Locate the cell with the specified text and output its (X, Y) center coordinate. 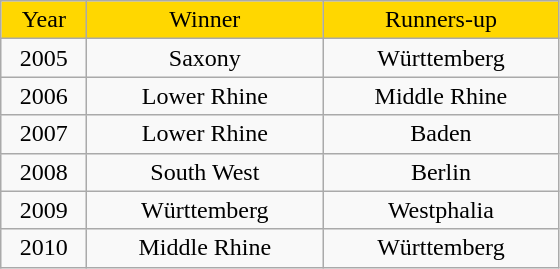
Berlin (441, 172)
Runners-up (441, 20)
2010 (44, 248)
Year (44, 20)
Winner (205, 20)
2006 (44, 96)
2008 (44, 172)
2007 (44, 134)
South West (205, 172)
Saxony (205, 58)
2009 (44, 210)
Westphalia (441, 210)
2005 (44, 58)
Baden (441, 134)
